For the text-containing cell, return its midpoint in [X, Y] coordinate format. 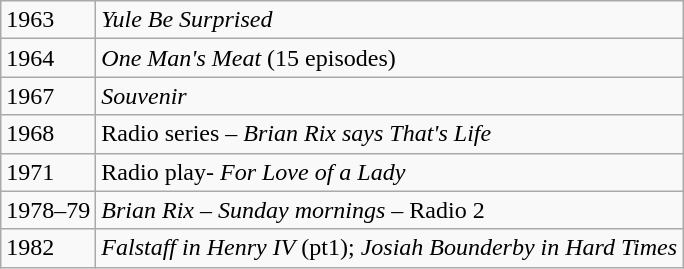
Souvenir [390, 96]
1978–79 [48, 210]
Falstaff in Henry IV (pt1); Josiah Bounderby in Hard Times [390, 248]
1982 [48, 248]
Yule Be Surprised [390, 20]
Brian Rix – Sunday mornings – Radio 2 [390, 210]
1963 [48, 20]
1968 [48, 134]
Radio play- For Love of a Lady [390, 172]
One Man's Meat (15 episodes) [390, 58]
Radio series – Brian Rix says That's Life [390, 134]
1964 [48, 58]
1971 [48, 172]
1967 [48, 96]
